For the text-containing cell, return its midpoint in [X, Y] coordinate format. 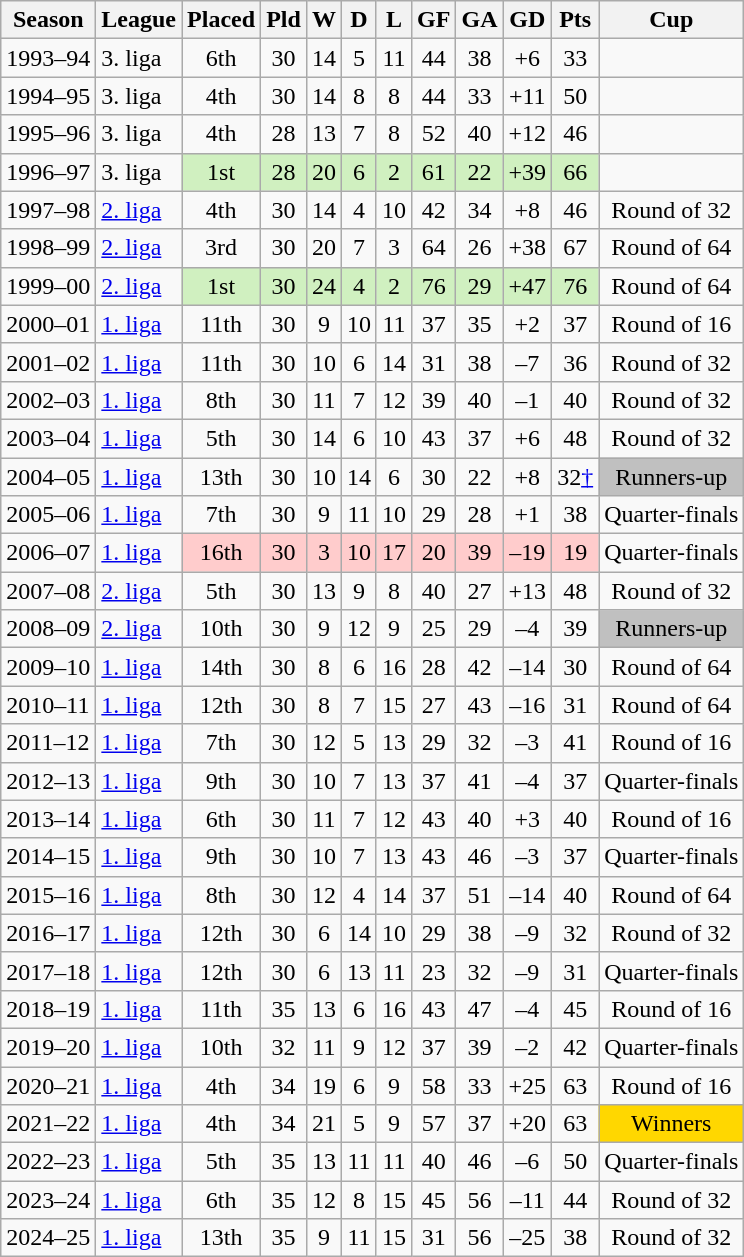
1995–96 [48, 134]
58 [434, 1085]
1998–99 [48, 248]
Season [48, 20]
2019–20 [48, 1047]
2016–17 [48, 933]
61 [434, 172]
+11 [528, 96]
+13 [528, 591]
–1 [528, 400]
W [324, 20]
23 [434, 971]
57 [434, 1124]
2012–13 [48, 781]
+25 [528, 1085]
+38 [528, 248]
2006–07 [48, 553]
–19 [528, 553]
32† [576, 477]
Pld [284, 20]
17 [394, 553]
52 [434, 134]
1999–00 [48, 286]
–11 [528, 1200]
1996–97 [48, 172]
36 [576, 362]
2002–03 [48, 400]
2010–11 [48, 705]
47 [480, 1009]
2009–10 [48, 667]
2024–25 [48, 1238]
67 [576, 248]
+3 [528, 819]
2000–01 [48, 324]
1994–95 [48, 96]
GA [480, 20]
Winners [672, 1124]
2004–05 [48, 477]
2020–21 [48, 1085]
+12 [528, 134]
–6 [528, 1162]
+2 [528, 324]
D [358, 20]
2014–15 [48, 857]
25 [434, 629]
2017–18 [48, 971]
26 [480, 248]
2021–22 [48, 1124]
2018–19 [48, 1009]
24 [324, 286]
Pts [576, 20]
3rd [222, 248]
GD [528, 20]
1993–94 [48, 58]
Placed [222, 20]
+1 [528, 515]
Cup [672, 20]
+47 [528, 286]
L [394, 20]
2023–24 [48, 1200]
–7 [528, 362]
1997–98 [48, 210]
–16 [528, 705]
21 [324, 1124]
2011–12 [48, 743]
51 [480, 895]
2015–16 [48, 895]
16th [222, 553]
64 [434, 248]
2001–02 [48, 362]
2013–14 [48, 819]
2022–23 [48, 1162]
2005–06 [48, 515]
League [139, 20]
2003–04 [48, 438]
–25 [528, 1238]
GF [434, 20]
14th [222, 667]
2007–08 [48, 591]
+20 [528, 1124]
66 [576, 172]
+39 [528, 172]
2008–09 [48, 629]
–2 [528, 1047]
